Return [x, y] of the center of cell containing provided text 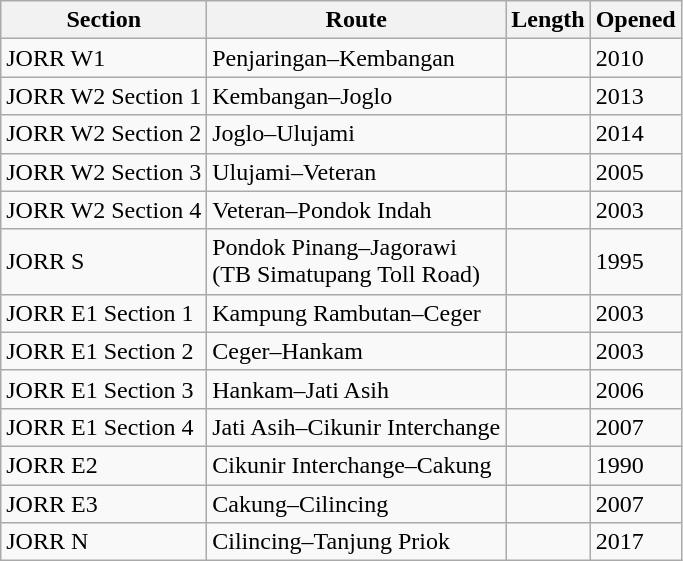
2006 [636, 389]
JORR E2 [104, 465]
Ulujami–Veteran [356, 172]
JORR E1 Section 2 [104, 351]
JORR W2 Section 4 [104, 210]
Kembangan–Joglo [356, 96]
JORR W2 Section 1 [104, 96]
Length [548, 20]
Veteran–Pondok Indah [356, 210]
JORR E1 Section 4 [104, 427]
Joglo–Ulujami [356, 134]
Kampung Rambutan–Ceger [356, 313]
1995 [636, 262]
Penjaringan–Kembangan [356, 58]
JORR E3 [104, 503]
2017 [636, 542]
JORR W2 Section 2 [104, 134]
Section [104, 20]
Opened [636, 20]
JORR E1 Section 1 [104, 313]
Ceger–Hankam [356, 351]
Cakung–Cilincing [356, 503]
Route [356, 20]
2014 [636, 134]
1990 [636, 465]
JORR S [104, 262]
Pondok Pinang–Jagorawi(TB Simatupang Toll Road) [356, 262]
JORR W2 Section 3 [104, 172]
Cikunir Interchange–Cakung [356, 465]
Hankam–Jati Asih [356, 389]
JORR W1 [104, 58]
2005 [636, 172]
2010 [636, 58]
JORR N [104, 542]
2013 [636, 96]
JORR E1 Section 3 [104, 389]
Jati Asih–Cikunir Interchange [356, 427]
Cilincing–Tanjung Priok [356, 542]
